Scan for the cell matching the given text and deliver its (X, Y) coordinate at center. 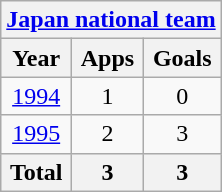
Japan national team (111, 20)
0 (182, 96)
1994 (36, 96)
Year (36, 58)
Apps (108, 58)
2 (108, 134)
Goals (182, 58)
1 (108, 96)
1995 (36, 134)
Total (36, 172)
